Output the [x, y] coordinate of the center of the cell containing the given text.  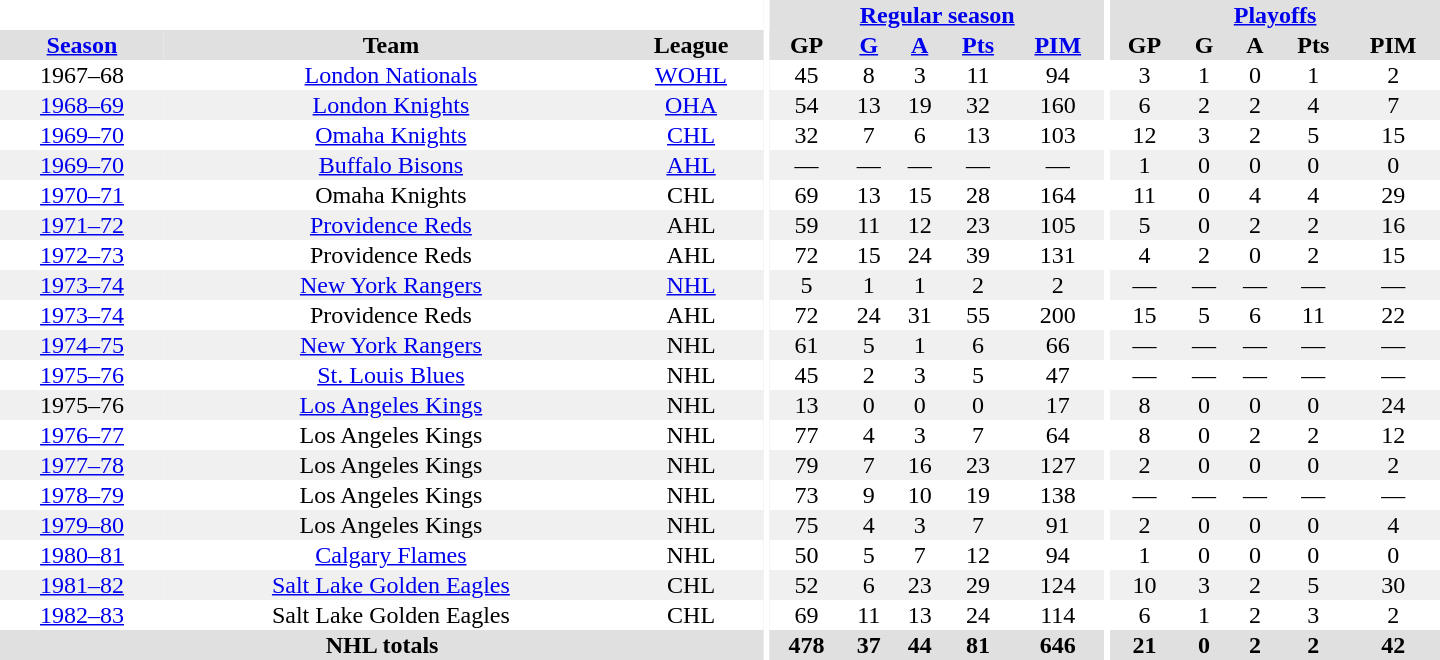
30 [1393, 585]
Season [82, 45]
79 [806, 465]
646 [1058, 645]
42 [1393, 645]
1968–69 [82, 105]
1978–79 [82, 495]
St. Louis Blues [391, 375]
59 [806, 225]
1970–71 [82, 195]
77 [806, 435]
Calgary Flames [391, 555]
61 [806, 345]
478 [806, 645]
52 [806, 585]
105 [1058, 225]
9 [868, 495]
44 [920, 645]
Buffalo Bisons [391, 165]
55 [978, 315]
1981–82 [82, 585]
47 [1058, 375]
54 [806, 105]
91 [1058, 525]
Regular season [938, 15]
1977–78 [82, 465]
66 [1058, 345]
1974–75 [82, 345]
1982–83 [82, 615]
160 [1058, 105]
22 [1393, 315]
39 [978, 255]
131 [1058, 255]
127 [1058, 465]
73 [806, 495]
1979–80 [82, 525]
50 [806, 555]
164 [1058, 195]
75 [806, 525]
1976–77 [82, 435]
31 [920, 315]
81 [978, 645]
London Nationals [391, 75]
WOHL [691, 75]
114 [1058, 615]
21 [1144, 645]
NHL totals [382, 645]
124 [1058, 585]
200 [1058, 315]
1971–72 [82, 225]
OHA [691, 105]
London Knights [391, 105]
138 [1058, 495]
League [691, 45]
1972–73 [82, 255]
103 [1058, 135]
17 [1058, 405]
1980–81 [82, 555]
Team [391, 45]
1967–68 [82, 75]
28 [978, 195]
64 [1058, 435]
Playoffs [1275, 15]
37 [868, 645]
